Detect which cell encompasses the target text, then output its [X, Y] center coordinate. 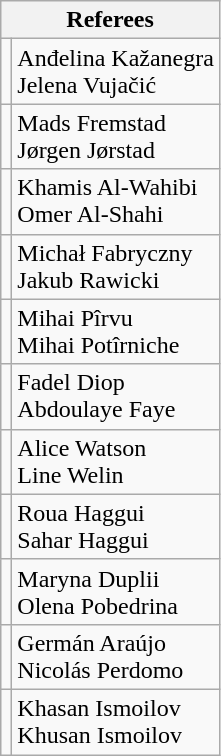
Fadel DiopAbdoulaye Faye [116, 396]
Khamis Al-WahibiOmer Al-Shahi [116, 202]
Anđelina KažanegraJelena Vujačić [116, 72]
Maryna DupliiOlena Pobedrina [116, 592]
Mihai PîrvuMihai Potîrniche [116, 332]
Referees [110, 20]
Khasan IsmoilovKhusan Ismoilov [116, 722]
Roua HagguiSahar Haggui [116, 526]
Alice WatsonLine Welin [116, 462]
Michał FabrycznyJakub Rawicki [116, 266]
Mads FremstadJørgen Jørstad [116, 136]
Germán AraújoNicolás Perdomo [116, 656]
